Detect which cell encompasses the target text, then output its (X, Y) center coordinate. 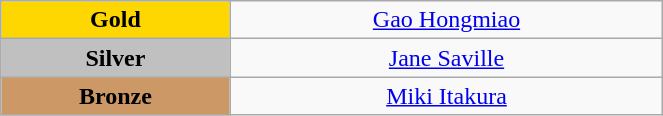
Gold (116, 20)
Miki Itakura (446, 96)
Gao Hongmiao (446, 20)
Jane Saville (446, 58)
Bronze (116, 96)
Silver (116, 58)
